Detect which cell encompasses the target text, then output its [x, y] center coordinate. 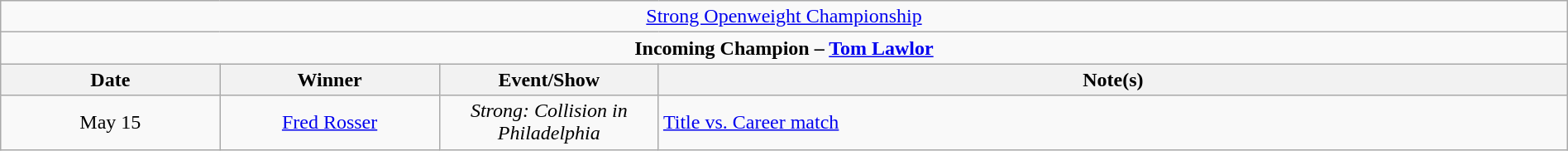
Fred Rosser [329, 123]
Date [111, 80]
Note(s) [1113, 80]
Strong: Collision in Philadelphia [549, 123]
Title vs. Career match [1113, 123]
May 15 [111, 123]
Winner [329, 80]
Strong Openweight Championship [784, 17]
Event/Show [549, 80]
Incoming Champion – Tom Lawlor [784, 48]
